Locate the cell with the specified text and output its [x, y] center coordinate. 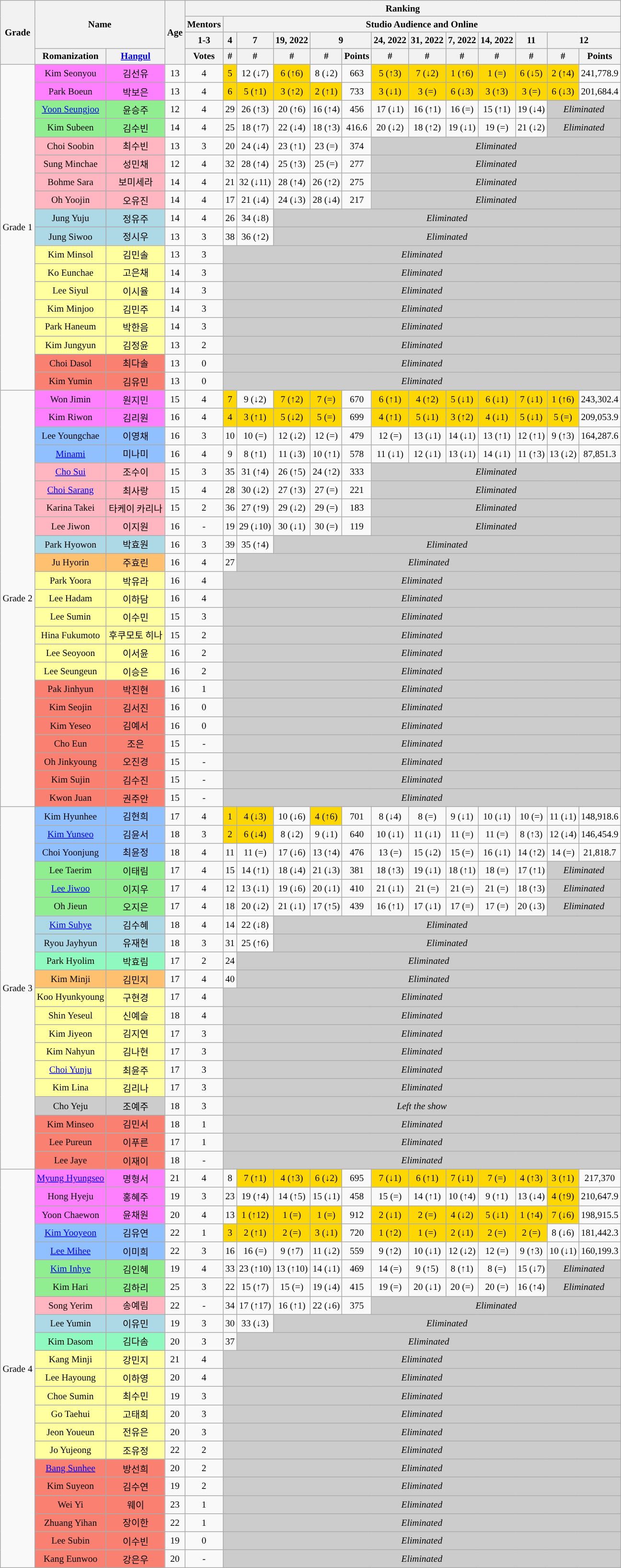
4 (↓1) [497, 418]
31 [230, 943]
9 (↑7) [292, 1251]
Karina Takei [70, 508]
6 (↑6) [292, 73]
15 (↓1) [326, 1196]
Kim Yeseo [70, 725]
29 (↓2) [292, 508]
Kim Minsol [70, 255]
Kim Hari [70, 1287]
210,647.9 [600, 1196]
5 [230, 73]
4 (↓2) [462, 1215]
1-3 [204, 40]
10 (↑1) [326, 454]
9 (↑2) [390, 1251]
12 (↓4) [563, 834]
Cho Eun [70, 744]
25 (=) [326, 164]
Lee Hayoung [70, 1378]
Grade 2 [18, 598]
이하담 [136, 599]
22 (↓6) [326, 1305]
10 (↑4) [462, 1196]
18 (↓4) [292, 870]
김하리 [136, 1287]
119 [356, 526]
18 (=) [497, 870]
Lee Mihee [70, 1251]
Kim Jungyun [70, 345]
미나미 [136, 454]
김서진 [136, 707]
Grade [18, 33]
36 [230, 508]
송예림 [136, 1305]
410 [356, 889]
Park Boeun [70, 92]
Won Jimin [70, 399]
21 (↓4) [255, 200]
김지연 [136, 1033]
34 [230, 1305]
Choi Yunju [70, 1070]
김리원 [136, 418]
275 [356, 182]
김다솜 [136, 1342]
Yoon Chaewon [70, 1215]
김유민 [136, 381]
원지민 [136, 399]
Kim Suyeon [70, 1486]
19, 2022 [292, 40]
7 (↑2) [292, 399]
720 [356, 1233]
415 [356, 1287]
Votes [204, 57]
Lee Jiwoo [70, 889]
Lee Siyul [70, 291]
29 (↓10) [255, 526]
20 (↓3) [531, 907]
이지원 [136, 526]
29 [230, 109]
이승은 [136, 671]
5 (↑1) [255, 92]
559 [356, 1251]
박유라 [136, 581]
2 (↑4) [563, 73]
160,199.3 [600, 1251]
12 (↓1) [427, 454]
23 (↑10) [255, 1269]
6 (↓5) [531, 73]
14 (↑2) [531, 852]
24 (↓4) [255, 146]
30 (↓2) [255, 490]
Studio Audience and Online [422, 24]
32 [230, 164]
26 (↑3) [255, 109]
221 [356, 490]
Park Yoora [70, 581]
23 (=) [326, 146]
18 (↑2) [427, 128]
17 (↑17) [255, 1305]
30 (=) [326, 526]
Left the show [422, 1106]
19 (↑4) [255, 1196]
12 (↑1) [531, 436]
35 (↑4) [255, 544]
13 (↓4) [531, 1196]
Park Haneum [70, 327]
Cho Yeju [70, 1106]
이지우 [136, 889]
28 (↓4) [326, 200]
명형서 [136, 1179]
37 [230, 1342]
912 [356, 1215]
Myung Hyungseo [70, 1179]
13 (↑1) [497, 436]
Kim Yumin [70, 381]
381 [356, 870]
Name [100, 24]
26 (↑2) [326, 182]
최다솔 [136, 363]
24, 2022 [390, 40]
8 (↑3) [531, 834]
27 [230, 562]
Kim Seonyou [70, 73]
Sung Minchae [70, 164]
35 [230, 472]
25 (↑3) [292, 164]
Lee Youngchae [70, 436]
최윤정 [136, 852]
10 [230, 436]
15 (↓7) [531, 1269]
Jung Yuju [70, 218]
이시율 [136, 291]
Grade 4 [18, 1369]
김리나 [136, 1088]
Song Yerim [70, 1305]
Kang Eunwoo [70, 1559]
Oh Jieun [70, 907]
Choi Yoonjung [70, 852]
24 [230, 961]
Kang Minji [70, 1359]
박진현 [136, 689]
Lee Sumin [70, 617]
오유진 [136, 200]
김정윤 [136, 345]
Lee Seungeun [70, 671]
최수빈 [136, 146]
277 [356, 164]
7 (↑1) [255, 1179]
김현희 [136, 816]
217,370 [600, 1179]
4 (↑1) [390, 418]
27 (↑3) [292, 490]
Kim Minjoo [70, 309]
Kim Hyunhee [70, 816]
박효림 [136, 961]
10 (↓6) [292, 816]
4 (↑6) [326, 816]
11 (↑3) [531, 454]
16 (↓1) [497, 852]
9 (↓2) [255, 399]
9 (↑5) [427, 1269]
고태희 [136, 1414]
34 (↓8) [255, 218]
13 (↑4) [326, 852]
김선유 [136, 73]
후쿠모토 히나 [136, 635]
17 (↓6) [292, 852]
19 (↓6) [292, 889]
27 (↑9) [255, 508]
5 (↑3) [390, 73]
21 (↓3) [326, 870]
최수민 [136, 1396]
14 (↑5) [292, 1196]
Park Hyolim [70, 961]
조은 [136, 744]
148,918.6 [600, 816]
13 (↓2) [563, 454]
이유민 [136, 1323]
장이한 [136, 1522]
Yoon Seungjoo [70, 109]
Koo Hyunkyoung [70, 997]
Lee Seoyoon [70, 653]
33 (↓3) [255, 1323]
최윤주 [136, 1070]
이수빈 [136, 1541]
Grade 3 [18, 988]
Kim Lina [70, 1088]
375 [356, 1305]
웨이 [136, 1505]
김민지 [136, 979]
신예슬 [136, 1015]
36 (↑2) [255, 236]
26 [230, 218]
Lee Hadam [70, 599]
18 (↑7) [255, 128]
Wei Yi [70, 1505]
640 [356, 834]
21 (↓2) [531, 128]
11 (↓2) [326, 1251]
87,851.3 [600, 454]
전유은 [136, 1432]
201,684.4 [600, 92]
39 [230, 544]
박한음 [136, 327]
Minami [70, 454]
Ju Hyorin [70, 562]
Kim Nahyun [70, 1052]
Jo Yujeong [70, 1450]
30 [230, 1323]
강은우 [136, 1559]
13 (=) [390, 852]
박보은 [136, 92]
31 (↑4) [255, 472]
Ranking [402, 9]
243,302.4 [600, 399]
28 [230, 490]
Kim Minji [70, 979]
박효원 [136, 544]
4 (↓3) [255, 816]
김민주 [136, 309]
Choi Sarang [70, 490]
7, 2022 [462, 40]
416.6 [356, 128]
Mentors [204, 24]
9 (↑1) [497, 1196]
Go Taehui [70, 1414]
146,454.9 [600, 834]
13 (↑10) [292, 1269]
6 (↓2) [326, 1179]
164,287.6 [600, 436]
Kim Yooyeon [70, 1233]
456 [356, 109]
Kim Inhye [70, 1269]
김수혜 [136, 925]
15 (↑1) [497, 109]
17 (↑1) [531, 870]
439 [356, 907]
구현경 [136, 997]
타케이 카리나 [136, 508]
주효린 [136, 562]
Ryou Jayhyun [70, 943]
5 (↓2) [292, 418]
183 [356, 508]
209,053.9 [600, 418]
김수빈 [136, 128]
Lee Jaye [70, 1160]
Cho Sui [70, 472]
40 [230, 979]
강민지 [136, 1359]
670 [356, 399]
Choi Dasol [70, 363]
Bang Sunhee [70, 1468]
조수이 [136, 472]
24 (↑2) [326, 472]
469 [356, 1269]
11 (↓3) [292, 454]
유재현 [136, 943]
6 (↓1) [497, 399]
20 (↑6) [292, 109]
Choe Sumin [70, 1396]
조유정 [136, 1450]
29 (=) [326, 508]
권주안 [136, 798]
7 (↓6) [563, 1215]
Lee Jiwon [70, 526]
Hangul [136, 57]
김민솔 [136, 255]
Oh Jinkyoung [70, 762]
Age [175, 33]
Jeon Youeun [70, 1432]
22 (↓4) [292, 128]
이푸른 [136, 1142]
김수연 [136, 1486]
김나현 [136, 1052]
217 [356, 200]
김윤서 [136, 834]
오지은 [136, 907]
7 (↓2) [427, 73]
Kim Jiyeon [70, 1033]
38 [230, 236]
Kwon Juan [70, 798]
정유주 [136, 218]
701 [356, 816]
Lee Yumin [70, 1323]
김수진 [136, 780]
Zhuang Yihan [70, 1522]
26 (↑5) [292, 472]
4 (↑2) [427, 399]
윤채원 [136, 1215]
374 [356, 146]
31, 2022 [427, 40]
Shin Yeseul [70, 1015]
333 [356, 472]
이재이 [136, 1160]
Hong Hyeju [70, 1196]
695 [356, 1179]
김유연 [136, 1233]
17 (↑5) [326, 907]
Jung Siwoo [70, 236]
1 (↑2) [390, 1233]
198,915.5 [600, 1215]
6 (↓4) [255, 834]
241,778.9 [600, 73]
이하영 [136, 1378]
23 (↑1) [292, 146]
733 [356, 92]
21,818.7 [600, 852]
이태림 [136, 870]
성민채 [136, 164]
15 (↑7) [255, 1287]
방선희 [136, 1468]
오진경 [136, 762]
Choi Soobin [70, 146]
Kim Minseo [70, 1124]
윤승주 [136, 109]
Park Hyowon [70, 544]
이서윤 [136, 653]
김인혜 [136, 1269]
32 (↓11) [255, 182]
4 (↑9) [563, 1196]
1 (↑4) [531, 1215]
22 (↓8) [255, 925]
27 (=) [326, 490]
663 [356, 73]
476 [356, 852]
15 (↓2) [427, 852]
이영채 [136, 436]
Bohme Sara [70, 182]
Lee Pureun [70, 1142]
조예주 [136, 1106]
Kim Subeen [70, 128]
479 [356, 436]
578 [356, 454]
Kim Sujin [70, 780]
8 (↓4) [390, 816]
김민서 [136, 1124]
3 (↑3) [497, 92]
Oh Yoojin [70, 200]
14, 2022 [497, 40]
25 (↑6) [255, 943]
보미세라 [136, 182]
정시우 [136, 236]
12 (↓7) [255, 73]
6 [230, 92]
8 (↓6) [563, 1233]
Kim Seojin [70, 707]
Pak Jinhyun [70, 689]
Kim Yunseo [70, 834]
Lee Taerim [70, 870]
1 (↑12) [255, 1215]
최사랑 [136, 490]
699 [356, 418]
181,442.3 [600, 1233]
고은채 [136, 272]
Lee Subin [70, 1541]
이미희 [136, 1251]
Ko Eunchae [70, 272]
458 [356, 1196]
Kim Dasom [70, 1342]
홍혜주 [136, 1196]
Kim Riwon [70, 418]
Kim Suhye [70, 925]
30 (↓1) [292, 526]
24 (↓3) [292, 200]
Hina Fukumoto [70, 635]
18 (↑1) [462, 870]
이수민 [136, 617]
김예서 [136, 725]
8 [230, 1179]
Grade 1 [18, 227]
Romanization [70, 57]
33 [230, 1269]
